Scan for the cell matching the given text and deliver its [x, y] coordinate at center. 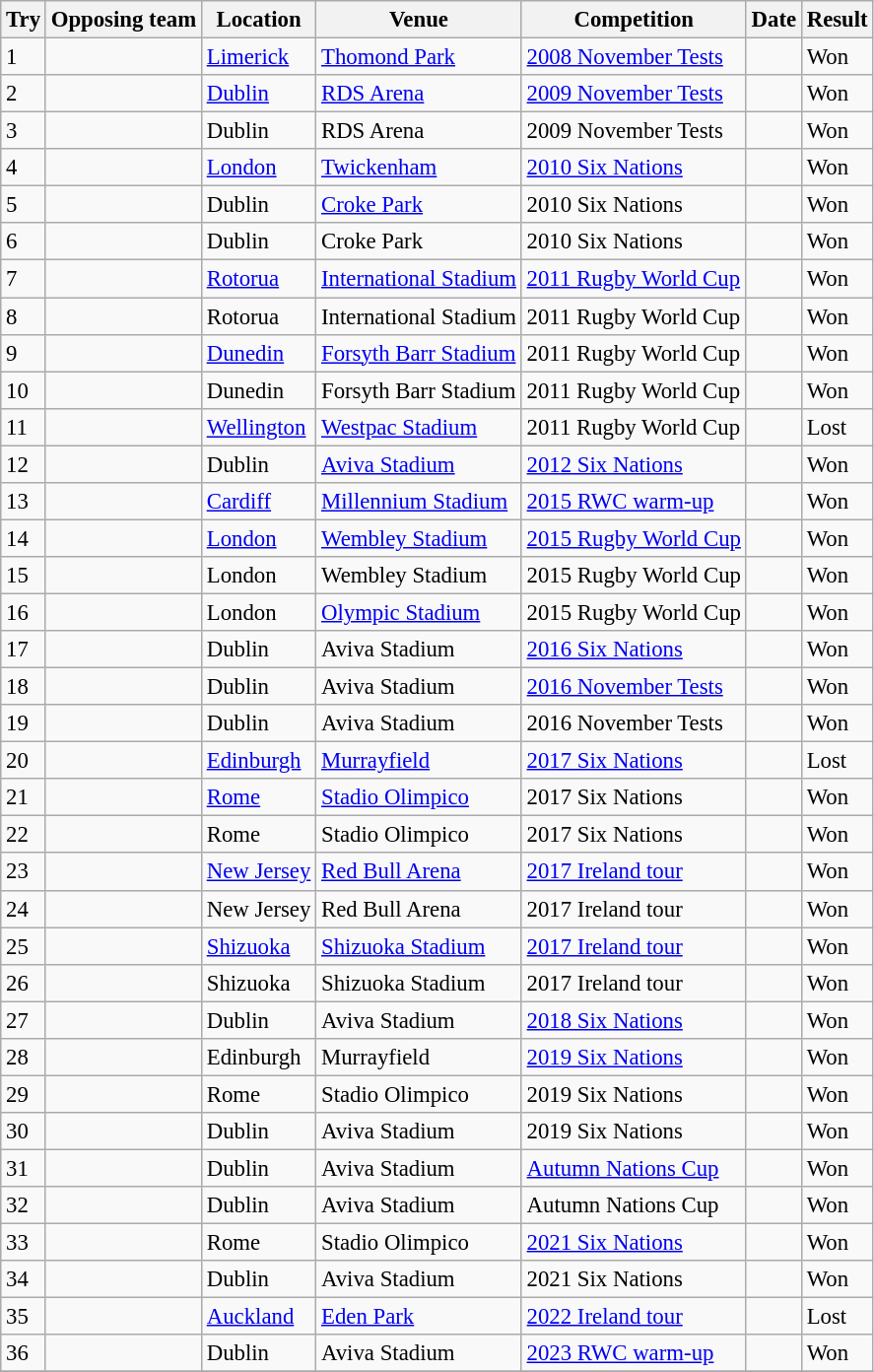
1 [24, 57]
Thomond Park [420, 57]
2008 November Tests [634, 57]
33 [24, 1243]
Location [258, 20]
11 [24, 427]
2018 Six Nations [634, 1020]
2 [24, 94]
6 [24, 241]
25 [24, 946]
10 [24, 390]
2015 RWC warm-up [634, 502]
32 [24, 1205]
Twickenham [420, 168]
36 [24, 1353]
2023 RWC warm-up [634, 1353]
Auckland [258, 1317]
Venue [420, 20]
Cardiff [258, 502]
23 [24, 872]
22 [24, 835]
2012 Six Nations [634, 464]
8 [24, 316]
30 [24, 1132]
31 [24, 1168]
Try [24, 20]
21 [24, 797]
27 [24, 1020]
16 [24, 612]
Westpac Stadium [420, 427]
15 [24, 576]
14 [24, 538]
24 [24, 909]
Limerick [258, 57]
Date [773, 20]
12 [24, 464]
26 [24, 983]
Competition [634, 20]
17 [24, 650]
7 [24, 279]
28 [24, 1058]
Wellington [258, 427]
5 [24, 205]
20 [24, 761]
3 [24, 131]
18 [24, 687]
Opposing team [123, 20]
2022 Ireland tour [634, 1317]
2016 Six Nations [634, 650]
35 [24, 1317]
19 [24, 723]
9 [24, 353]
34 [24, 1279]
4 [24, 168]
Olympic Stadium [420, 612]
13 [24, 502]
Result [838, 20]
Eden Park [420, 1317]
29 [24, 1094]
Millennium Stadium [420, 502]
